Output the [X, Y] coordinate of the center of the cell containing the given text.  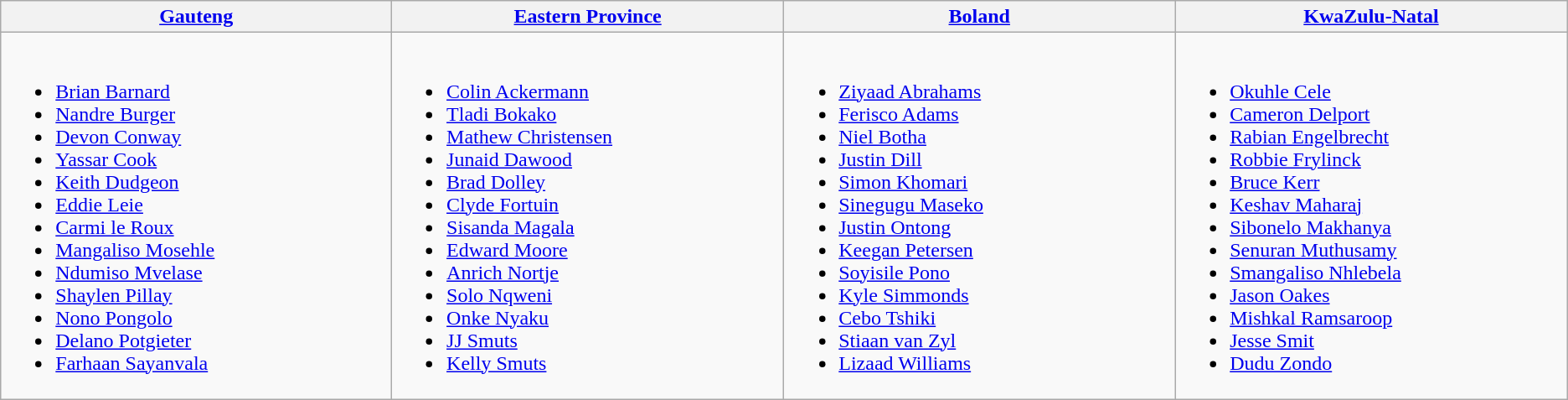
Gauteng [196, 17]
Eastern Province [588, 17]
KwaZulu-Natal [1372, 17]
Boland [980, 17]
